Extract the [X, Y] coordinate from the center of the cell holding the provided text.  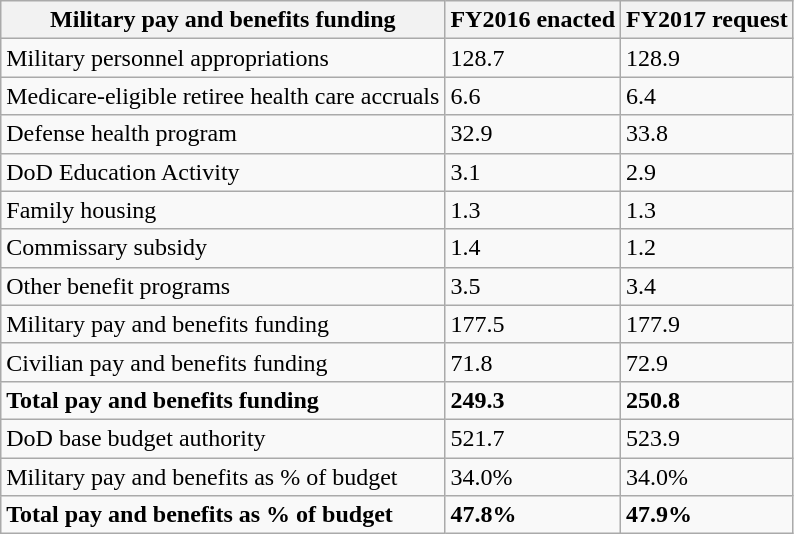
128.9 [708, 58]
47.9% [708, 515]
Medicare-eligible retiree health care accruals [223, 96]
71.8 [533, 362]
Defense health program [223, 134]
6.6 [533, 96]
Total pay and benefits funding [223, 400]
FY2016 enacted [533, 20]
523.9 [708, 438]
1.4 [533, 248]
47.8% [533, 515]
72.9 [708, 362]
521.7 [533, 438]
DoD base budget authority [223, 438]
32.9 [533, 134]
249.3 [533, 400]
33.8 [708, 134]
Other benefit programs [223, 286]
Civilian pay and benefits funding [223, 362]
Military pay and benefits as % of budget [223, 477]
Military personnel appropriations [223, 58]
3.4 [708, 286]
250.8 [708, 400]
6.4 [708, 96]
FY2017 request [708, 20]
Total pay and benefits as % of budget [223, 515]
2.9 [708, 172]
Commissary subsidy [223, 248]
177.5 [533, 324]
DoD Education Activity [223, 172]
128.7 [533, 58]
177.9 [708, 324]
3.1 [533, 172]
1.2 [708, 248]
3.5 [533, 286]
Family housing [223, 210]
